Extract the (x, y) coordinate from the center of the cell holding the provided text.  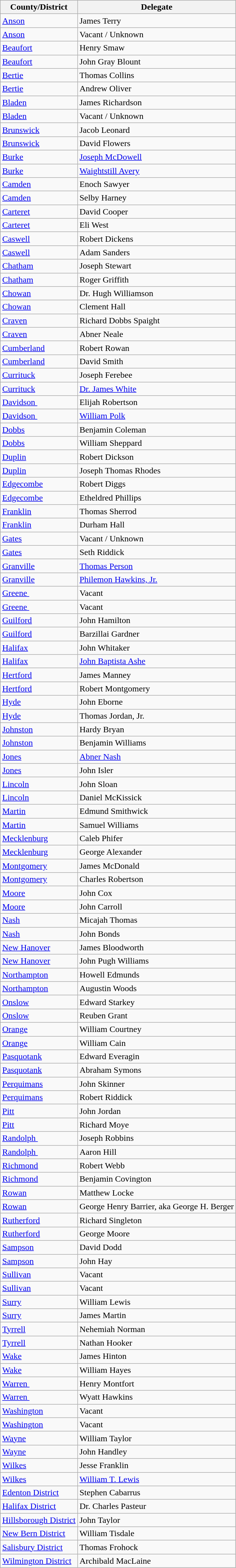
James Hinton (156, 1356)
Joseph Thomas Rhodes (156, 471)
Benjamin Coleman (156, 430)
Wyatt Hawkins (156, 1397)
William Hayes (156, 1370)
John Handley (156, 1452)
Robert Diggs (156, 484)
John Hamilton (156, 621)
James McDonald (156, 866)
Hardy Bryan (156, 729)
Nathan Hooker (156, 1343)
Benjamin Covington (156, 1179)
Robert Rowan (156, 348)
Adam Sanders (156, 252)
Thomas Person (156, 566)
Joseph Ferebee (156, 375)
John Cox (156, 893)
Edward Starkey (156, 1002)
Dr. Charles Pasteur (156, 1506)
County/District (39, 7)
Richard Singleton (156, 1220)
John Carroll (156, 907)
John Whitaker (156, 648)
George Alexander (156, 852)
William Sheppard (156, 443)
Stephen Cabarrus (156, 1493)
Richard Moye (156, 1125)
Philemon Hawkins, Jr. (156, 579)
Henry Montfort (156, 1384)
John Bonds (156, 934)
Edward Everagin (156, 1057)
Barzillai Gardner (156, 634)
John Hay (156, 1261)
Salisbury District (39, 1547)
Joseph Robbins (156, 1138)
Daniel McKissick (156, 797)
David Smith (156, 361)
Richard Dobbs Spaight (156, 320)
Edenton District (39, 1493)
Clement Hall (156, 307)
Henry Smaw (156, 48)
Abner Nash (156, 757)
Thomas Collins (156, 75)
James Manney (156, 675)
William Taylor (156, 1438)
John Taylor (156, 1520)
Aaron Hill (156, 1152)
Augustin Woods (156, 988)
Robert Webb (156, 1166)
Eli West (156, 225)
Reuben Grant (156, 1015)
Waightstill Avery (156, 171)
William Cain (156, 1043)
David Cooper (156, 212)
Archibald MacLaine (156, 1561)
Thomas Frohock (156, 1547)
Micajah Thomas (156, 920)
Thomas Jordan, Jr. (156, 716)
Edmund Smithwick (156, 811)
Joseph McDowell (156, 157)
Elijah Robertson (156, 402)
Jacob Leonard (156, 130)
John Gray Blount (156, 62)
William Tisdale (156, 1534)
James Martin (156, 1316)
Howell Edmunds (156, 975)
John Sloan (156, 784)
Dr. James White (156, 389)
Enoch Sawyer (156, 184)
Robert Montgomery (156, 689)
Dr. Hugh Williamson (156, 293)
Thomas Sherrod (156, 511)
Matthew Locke (156, 1193)
Delegate (156, 7)
George Henry Barrier, aka George H. Berger (156, 1206)
Caleb Phifer (156, 839)
Samuel Williams (156, 825)
Roger Griffith (156, 280)
David Dodd (156, 1247)
Selby Harney (156, 198)
Abner Neale (156, 334)
Abraham Symons (156, 1070)
Seth Riddick (156, 552)
Robert Dickens (156, 239)
George Moore (156, 1234)
Joseph Stewart (156, 266)
Robert Riddick (156, 1097)
John Eborne (156, 702)
Benjamin Williams (156, 743)
New Bern District (39, 1534)
William Courtney (156, 1029)
Hillsborough District (39, 1520)
John Isler (156, 770)
David Flowers (156, 143)
James Terry (156, 21)
Wilmington District (39, 1561)
Halifax District (39, 1506)
William Lewis (156, 1302)
Nehemiah Norman (156, 1329)
Charles Robertson (156, 879)
John Skinner (156, 1084)
Etheldred Phillips (156, 498)
William Polk (156, 416)
Jesse Franklin (156, 1465)
Robert Dickson (156, 457)
William T. Lewis (156, 1479)
John Jordan (156, 1111)
James Richardson (156, 102)
John Pugh Williams (156, 961)
John Baptista Ashe (156, 661)
Andrew Oliver (156, 89)
James Bloodworth (156, 947)
Durham Hall (156, 525)
